Search for the cell housing the specified text and yield its (x, y) center coordinate. 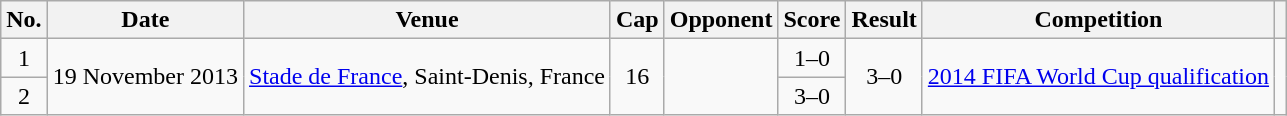
Result (884, 20)
16 (637, 77)
Opponent (721, 20)
Competition (1098, 20)
1 (24, 58)
2014 FIFA World Cup qualification (1098, 77)
19 November 2013 (145, 77)
Cap (637, 20)
2 (24, 96)
1–0 (812, 58)
Date (145, 20)
Stade de France, Saint-Denis, France (428, 77)
Venue (428, 20)
Score (812, 20)
No. (24, 20)
